Detect which cell encompasses the target text, then output its [x, y] center coordinate. 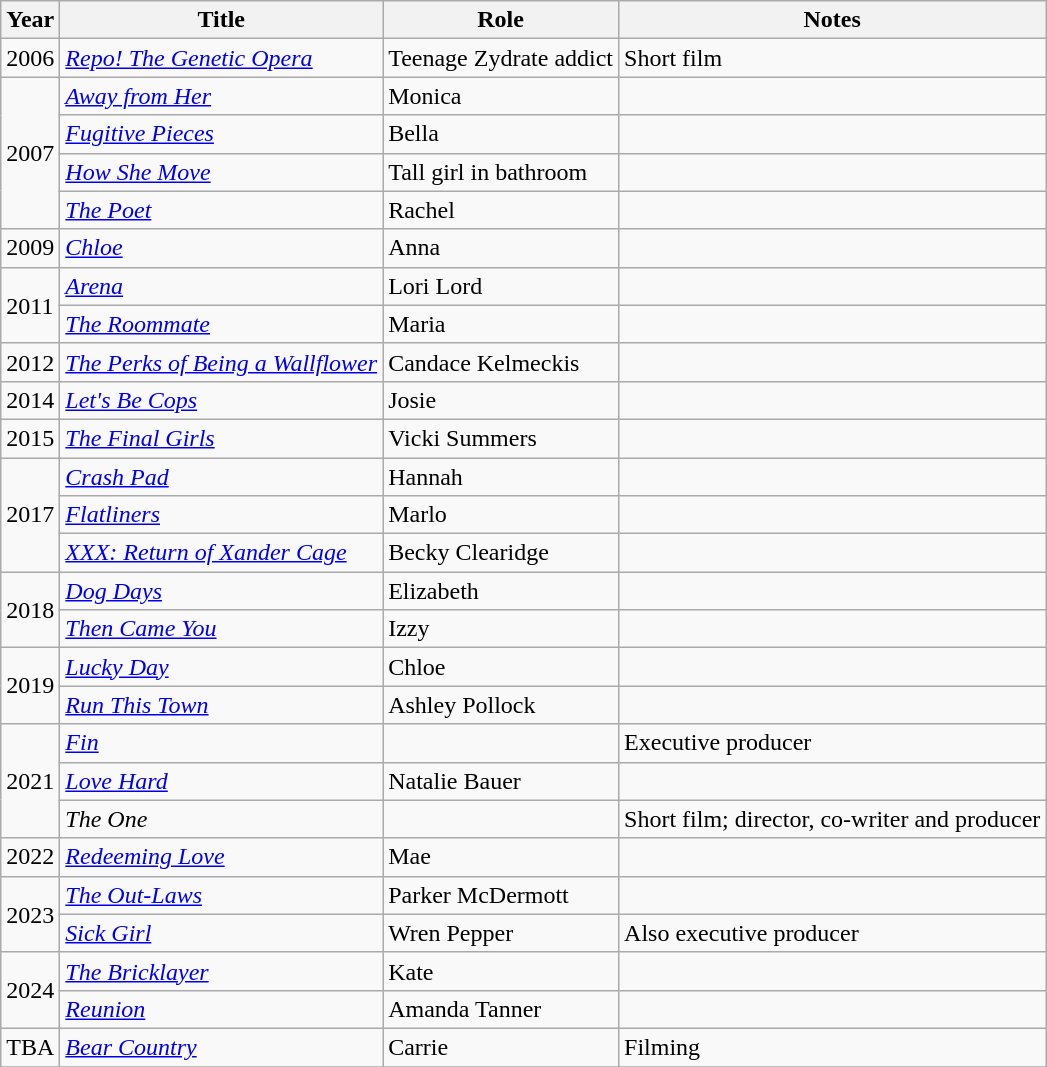
Maria [501, 324]
Bear Country [222, 1047]
Kate [501, 971]
2023 [30, 914]
XXX: Return of Xander Cage [222, 553]
The Bricklayer [222, 971]
Mae [501, 857]
2018 [30, 610]
Fugitive Pieces [222, 134]
Repo! The Genetic Opera [222, 58]
Short film; director, co-writer and producer [832, 819]
Becky Clearidge [501, 553]
2019 [30, 686]
Let's Be Cops [222, 400]
Elizabeth [501, 591]
TBA [30, 1047]
Carrie [501, 1047]
2015 [30, 438]
The Perks of Being a Wallflower [222, 362]
How She Move [222, 172]
Monica [501, 96]
Role [501, 20]
Bella [501, 134]
Redeeming Love [222, 857]
Izzy [501, 629]
Also executive producer [832, 933]
Natalie Bauer [501, 781]
Love Hard [222, 781]
Year [30, 20]
Away from Her [222, 96]
Arena [222, 286]
Dog Days [222, 591]
Crash Pad [222, 477]
Vicki Summers [501, 438]
Amanda Tanner [501, 1009]
2007 [30, 153]
Reunion [222, 1009]
Ashley Pollock [501, 705]
The Poet [222, 210]
2017 [30, 515]
2022 [30, 857]
Flatliners [222, 515]
Hannah [501, 477]
Notes [832, 20]
The One [222, 819]
Lucky Day [222, 667]
Rachel [501, 210]
Candace Kelmeckis [501, 362]
Tall girl in bathroom [501, 172]
Parker McDermott [501, 895]
2006 [30, 58]
Fin [222, 743]
Executive producer [832, 743]
2024 [30, 990]
2011 [30, 305]
Run This Town [222, 705]
Then Came You [222, 629]
2014 [30, 400]
The Roommate [222, 324]
Wren Pepper [501, 933]
Sick Girl [222, 933]
Marlo [501, 515]
Title [222, 20]
Teenage Zydrate addict [501, 58]
2012 [30, 362]
The Final Girls [222, 438]
Short film [832, 58]
Anna [501, 248]
2009 [30, 248]
The Out-Laws [222, 895]
2021 [30, 781]
Josie [501, 400]
Lori Lord [501, 286]
Filming [832, 1047]
